Return the [X, Y] coordinate for the center point of the cell that contains the specified text.  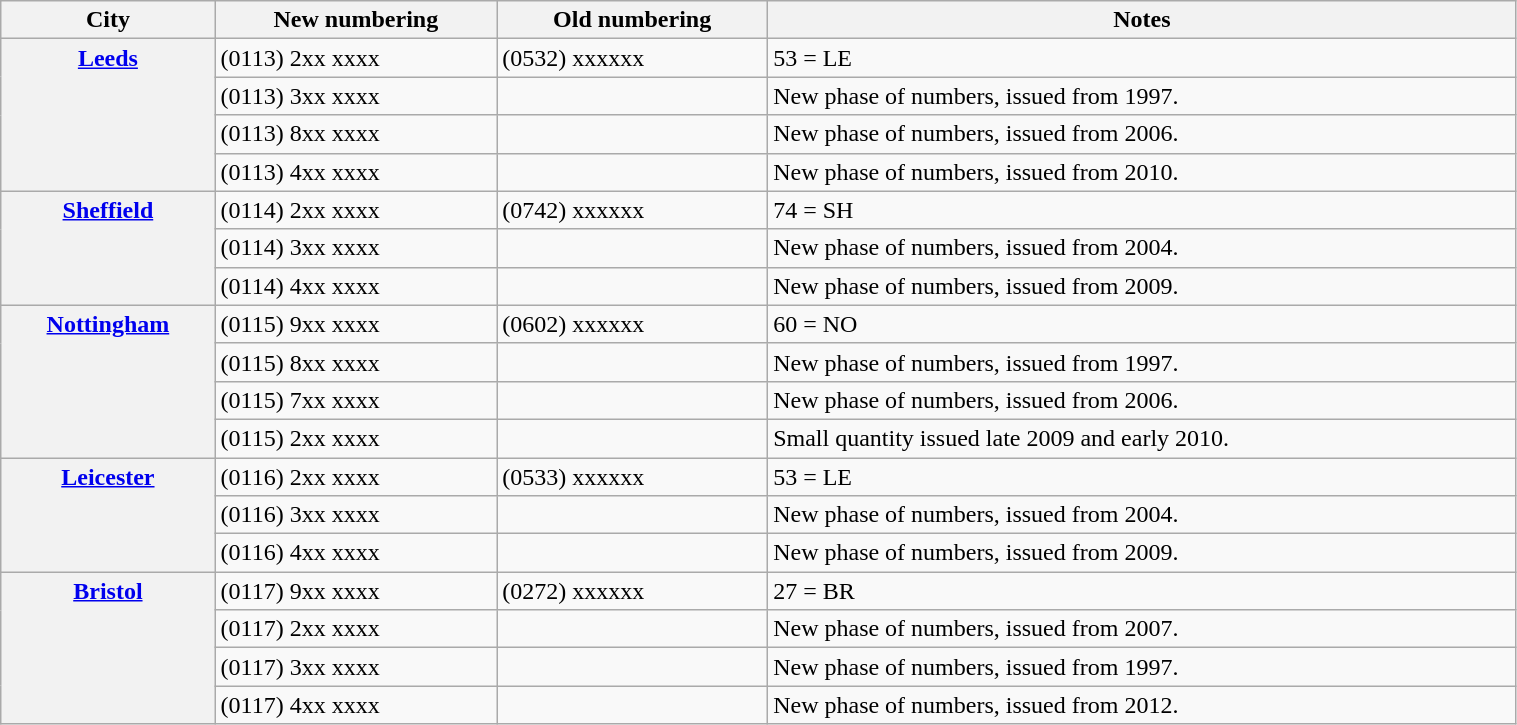
New phase of numbers, issued from 2012. [1142, 705]
(0115) 2xx xxxx [356, 438]
(0742) xxxxxx [632, 210]
(0114) 3xx xxxx [356, 248]
(0113) 2xx xxxx [356, 58]
(0602) xxxxxx [632, 324]
(0272) xxxxxx [632, 591]
(0116) 4xx xxxx [356, 553]
Old numbering [632, 20]
(0116) 2xx xxxx [356, 477]
(0117) 3xx xxxx [356, 667]
New phase of numbers, issued from 2010. [1142, 172]
(0114) 2xx xxxx [356, 210]
Leeds [108, 115]
Leicester [108, 515]
Nottingham [108, 381]
Notes [1142, 20]
(0117) 2xx xxxx [356, 629]
City [108, 20]
Bristol [108, 648]
60 = NO [1142, 324]
(0113) 3xx xxxx [356, 96]
(0115) 8xx xxxx [356, 362]
(0533) xxxxxx [632, 477]
(0114) 4xx xxxx [356, 286]
New phase of numbers, issued from 2007. [1142, 629]
(0115) 7xx xxxx [356, 400]
(0113) 8xx xxxx [356, 134]
(0117) 9xx xxxx [356, 591]
Small quantity issued late 2009 and early 2010. [1142, 438]
74 = SH [1142, 210]
27 = BR [1142, 591]
Sheffield [108, 248]
(0117) 4xx xxxx [356, 705]
(0113) 4xx xxxx [356, 172]
New numbering [356, 20]
(0532) xxxxxx [632, 58]
(0116) 3xx xxxx [356, 515]
(0115) 9xx xxxx [356, 324]
